Provide the (x, y) coordinate of the cell's center where the given text is located.  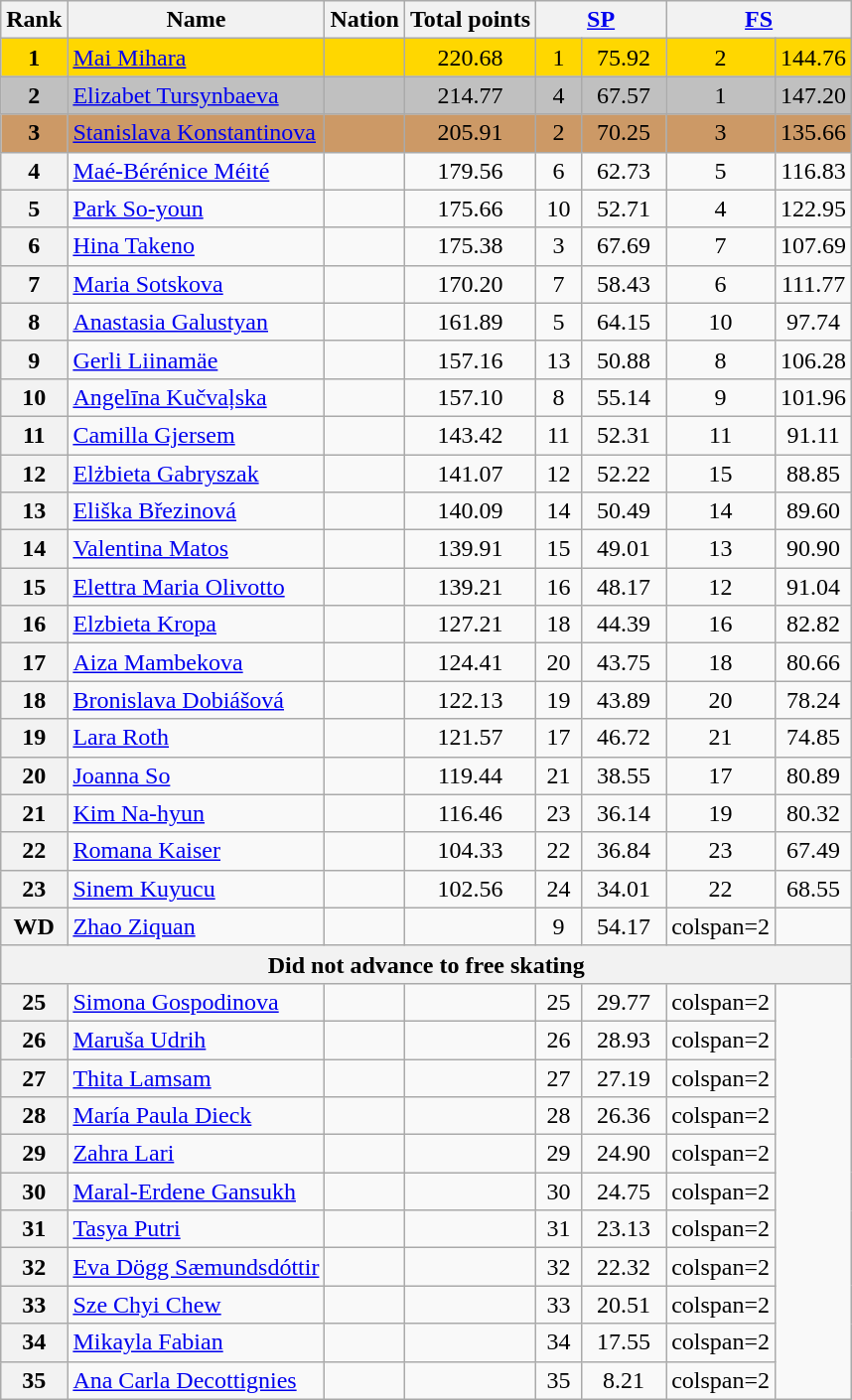
119.44 (470, 775)
157.10 (470, 397)
102.56 (470, 889)
Gerli Liinamäe (197, 359)
141.07 (470, 474)
48.17 (624, 587)
107.69 (814, 246)
91.11 (814, 435)
67.69 (624, 246)
46.72 (624, 738)
161.89 (470, 322)
8.21 (624, 1380)
62.73 (624, 171)
43.75 (624, 662)
Tasya Putri (197, 1229)
38.55 (624, 775)
Maruša Udrih (197, 1040)
Elettra Maria Olivotto (197, 587)
Kim Na-hyun (197, 813)
143.42 (470, 435)
Sze Chyi Chew (197, 1305)
121.57 (470, 738)
Nation (364, 20)
50.49 (624, 511)
140.09 (470, 511)
220.68 (470, 58)
Camilla Gjersem (197, 435)
52.22 (624, 474)
Hina Takeno (197, 246)
75.92 (624, 58)
106.28 (814, 359)
175.38 (470, 246)
Anastasia Galustyan (197, 322)
Stanislava Konstantinova (197, 133)
67.49 (814, 851)
Mai Mihara (197, 58)
22.32 (624, 1267)
Lara Roth (197, 738)
74.85 (814, 738)
Aiza Mambekova (197, 662)
SP (602, 20)
36.84 (624, 851)
101.96 (814, 397)
139.91 (470, 549)
Joanna So (197, 775)
Mikayla Fabian (197, 1342)
144.76 (814, 58)
24 (559, 889)
20.51 (624, 1305)
54.17 (624, 926)
Zahra Lari (197, 1154)
179.56 (470, 171)
Maria Sotskova (197, 284)
Romana Kaiser (197, 851)
116.46 (470, 813)
70.25 (624, 133)
27.19 (624, 1077)
80.32 (814, 813)
55.14 (624, 397)
124.41 (470, 662)
23.13 (624, 1229)
Eva Dögg Sæmundsdóttir (197, 1267)
Elizabet Tursynbaeva (197, 95)
90.90 (814, 549)
Park So-youn (197, 209)
78.24 (814, 700)
Bronislava Dobiášová (197, 700)
Name (197, 20)
FS (759, 20)
88.85 (814, 474)
52.71 (624, 209)
Zhao Ziquan (197, 926)
58.43 (624, 284)
104.33 (470, 851)
Total points (470, 20)
89.60 (814, 511)
Did not advance to free skating (427, 964)
139.21 (470, 587)
127.21 (470, 625)
Sinem Kuyucu (197, 889)
116.83 (814, 171)
205.91 (470, 133)
Thita Lamsam (197, 1077)
157.16 (470, 359)
147.20 (814, 95)
Elżbieta Gabryszak (197, 474)
214.77 (470, 95)
44.39 (624, 625)
80.89 (814, 775)
Elzbieta Kropa (197, 625)
Ana Carla Decottignies (197, 1380)
175.66 (470, 209)
29.77 (624, 1002)
Eliška Březinová (197, 511)
111.77 (814, 284)
34.01 (624, 889)
64.15 (624, 322)
17.55 (624, 1342)
Rank (34, 20)
Maral-Erdene Gansukh (197, 1191)
María Paula Dieck (197, 1116)
50.88 (624, 359)
68.55 (814, 889)
26.36 (624, 1116)
43.89 (624, 700)
24.75 (624, 1191)
36.14 (624, 813)
52.31 (624, 435)
97.74 (814, 322)
67.57 (624, 95)
Simona Gospodinova (197, 1002)
49.01 (624, 549)
Maé-Bérénice Méité (197, 171)
82.82 (814, 625)
24.90 (624, 1154)
122.13 (470, 700)
135.66 (814, 133)
91.04 (814, 587)
Valentina Matos (197, 549)
28.93 (624, 1040)
80.66 (814, 662)
170.20 (470, 284)
Angelīna Kučvaļska (197, 397)
122.95 (814, 209)
WD (34, 926)
